Identify which cell holds the provided text, then report its [x, y] central coordinate. 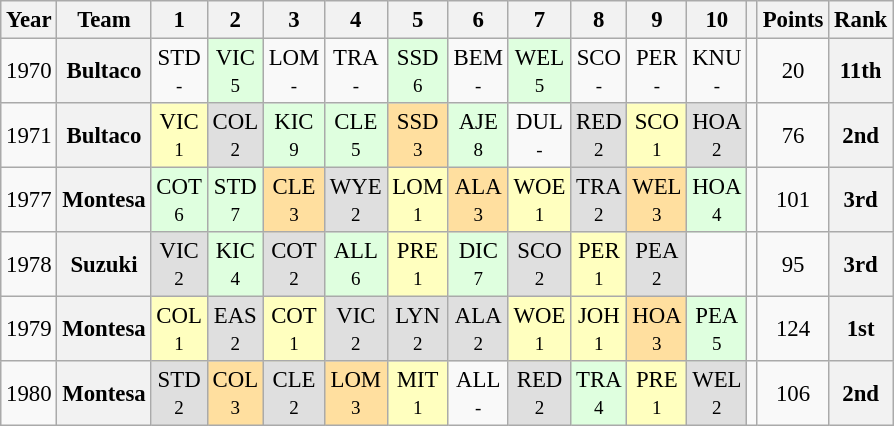
SCO2 [539, 264]
5 [418, 20]
95 [792, 264]
PER- [657, 72]
WEL5 [539, 72]
COL1 [179, 330]
2nd [861, 136]
1970 [29, 72]
SCO- [599, 72]
STD- [179, 72]
6 [478, 20]
LOM- [294, 72]
EAS2 [235, 330]
JOH1 [599, 330]
KIC9 [294, 136]
1977 [29, 200]
SSD6 [418, 72]
HOA4 [717, 200]
ALA3 [478, 200]
Year [29, 20]
KIC4 [235, 264]
7 [539, 20]
VIC1 [179, 136]
BEM- [478, 72]
LYN2 [418, 330]
1971 [29, 136]
9 [657, 20]
PER1 [599, 264]
10 [717, 20]
Points [792, 20]
Suzuki [104, 264]
HOA2 [717, 136]
PEA5 [717, 330]
CLE5 [356, 136]
COL2 [235, 136]
Rank [861, 20]
HOA3 [657, 330]
DUL- [539, 136]
1 [179, 20]
101 [792, 200]
VIC5 [235, 72]
COT1 [294, 330]
11th [861, 72]
RED2 [599, 136]
76 [792, 136]
TRA2 [599, 200]
ALL6 [356, 264]
COT2 [294, 264]
CLE3 [294, 200]
STD7 [235, 200]
ALA2 [478, 330]
SSD3 [418, 136]
WYE2 [356, 200]
PRE1 [418, 264]
AJE8 [478, 136]
DIC7 [478, 264]
3 [294, 20]
4 [356, 20]
KNU- [717, 72]
LOM1 [418, 200]
COT6 [179, 200]
PEA2 [657, 264]
8 [599, 20]
1979 [29, 330]
WEL3 [657, 200]
124 [792, 330]
1st [861, 330]
2 [235, 20]
1978 [29, 264]
TRA- [356, 72]
Team [104, 20]
20 [792, 72]
SCO1 [657, 136]
